For the text-containing cell, return its midpoint in (x, y) coordinate format. 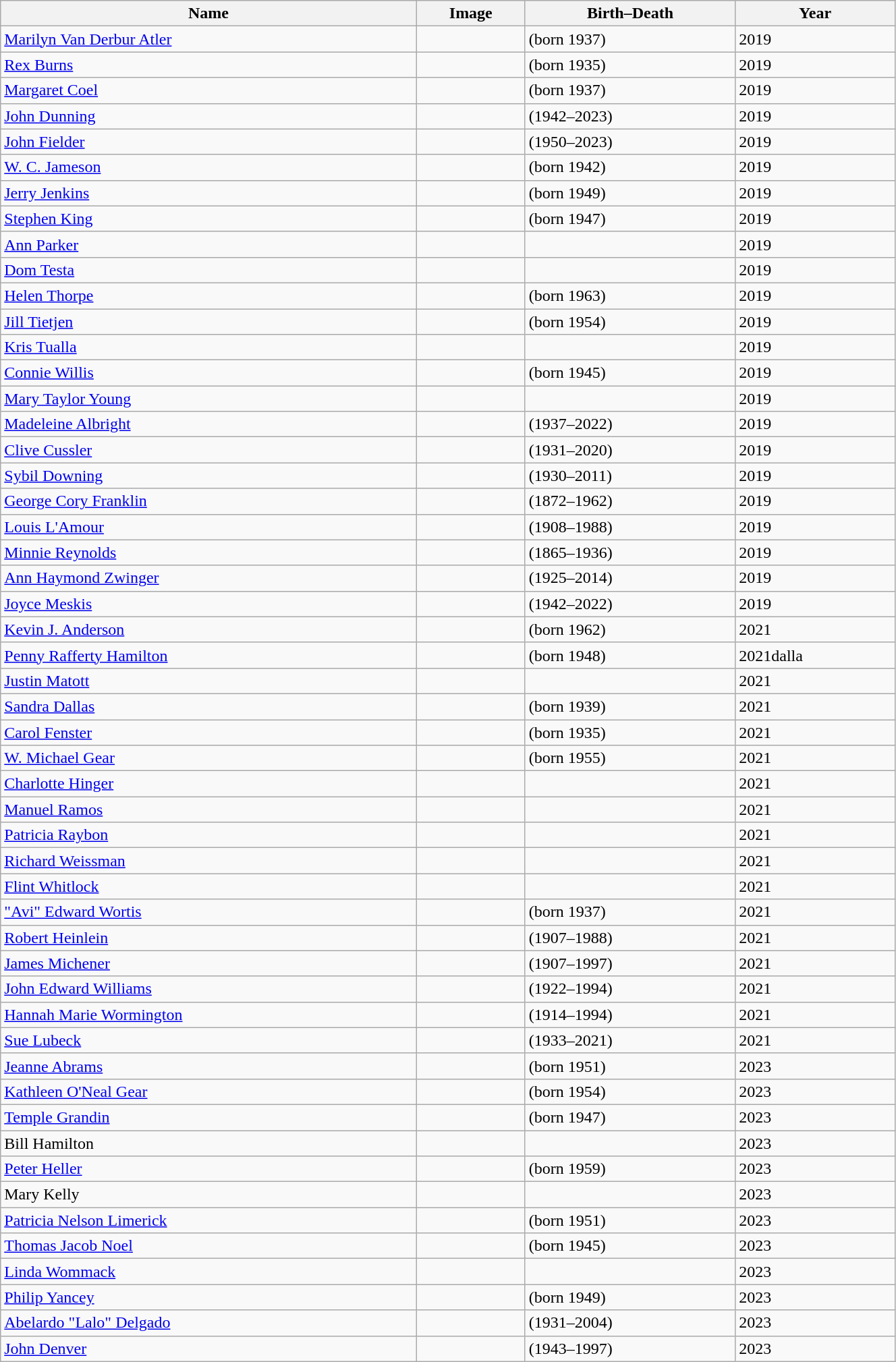
Penny Rafferty Hamilton (208, 655)
Kris Tualla (208, 347)
(1930–2011) (630, 476)
Name (208, 13)
(1907–1988) (630, 938)
Madeleine Albright (208, 424)
George Cory Franklin (208, 501)
Margaret Coel (208, 90)
(born 1948) (630, 655)
(1937–2022) (630, 424)
(1950–2023) (630, 142)
W. C. Jameson (208, 167)
Dom Testa (208, 270)
Philip Yancey (208, 1297)
(born 1962) (630, 629)
(1865–1936) (630, 552)
(born 1942) (630, 167)
Charlotte Hinger (208, 784)
(born 1959) (630, 1169)
Sybil Downing (208, 476)
Kevin J. Anderson (208, 629)
W. Michael Gear (208, 758)
Jeanne Abrams (208, 1066)
Manuel Ramos (208, 810)
Birth–Death (630, 13)
Patricia Raybon (208, 835)
(1933–2021) (630, 1040)
(1931–2020) (630, 450)
Stephen King (208, 219)
(born 1955) (630, 758)
Sandra Dallas (208, 706)
Bill Hamilton (208, 1143)
Marilyn Van Derbur Atler (208, 39)
Justin Matott (208, 681)
John Edward Williams (208, 989)
(1925–2014) (630, 578)
(born 1939) (630, 706)
Kathleen O'Neal Gear (208, 1091)
(1922–1994) (630, 989)
Flint Whitlock (208, 886)
Joyce Meskis (208, 604)
(1908–1988) (630, 527)
John Fielder (208, 142)
Rex Burns (208, 65)
Thomas Jacob Noel (208, 1246)
(born 1963) (630, 295)
(1942–2023) (630, 116)
Hannah Marie Wormington (208, 1015)
John Denver (208, 1349)
(1872–1962) (630, 501)
Mary Taylor Young (208, 399)
(1943–1997) (630, 1349)
Mary Kelly (208, 1195)
Jerry Jenkins (208, 193)
Image (471, 13)
Carol Fenster (208, 732)
Robert Heinlein (208, 938)
Louis L'Amour (208, 527)
Patricia Nelson Limerick (208, 1220)
James Michener (208, 963)
"Avi" Edward Wortis (208, 912)
Minnie Reynolds (208, 552)
(1914–1994) (630, 1015)
Abelardo "Lalo" Delgado (208, 1323)
Linda Wommack (208, 1272)
Year (815, 13)
Ann Parker (208, 244)
Ann Haymond Zwinger (208, 578)
(1942–2022) (630, 604)
Jill Tietjen (208, 322)
John Dunning (208, 116)
Clive Cussler (208, 450)
Connie Willis (208, 373)
2021dalla (815, 655)
Helen Thorpe (208, 295)
(1931–2004) (630, 1323)
Sue Lubeck (208, 1040)
Peter Heller (208, 1169)
Richard Weissman (208, 861)
(1907–1997) (630, 963)
Temple Grandin (208, 1117)
